Return (X, Y) of the center of cell containing provided text 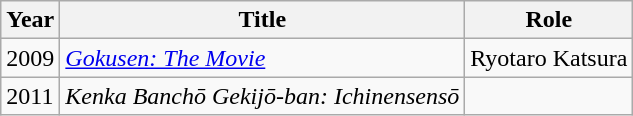
Ryotaro Katsura (549, 58)
Kenka Banchō Gekijō-ban: Ichinensensō (262, 96)
Year (30, 20)
Title (262, 20)
2011 (30, 96)
Role (549, 20)
Gokusen: The Movie (262, 58)
2009 (30, 58)
